Output the (X, Y) coordinate of the center of the cell containing the given text.  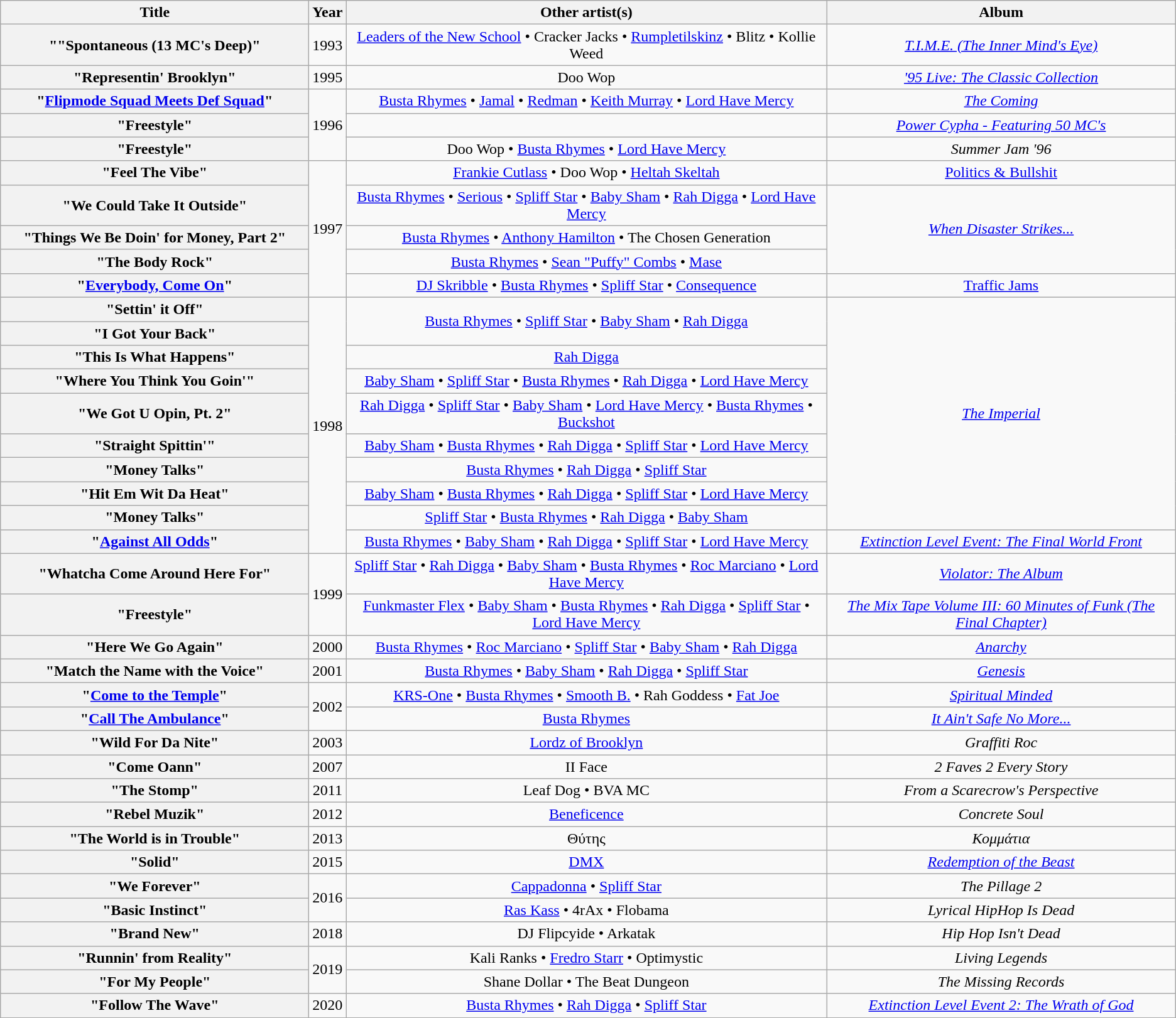
Busta Rhymes • Roc Marciano • Spliff Star • Baby Sham • Rah Digga (587, 647)
""Spontaneous (13 MC's Deep)" (155, 45)
Leaders of the New School • Cracker Jacks • Rumpletilskinz • Blitz • Kollie Weed (587, 45)
Κομμάτια (1001, 838)
Baby Sham • Spliff Star • Busta Rhymes • Rah Digga • Lord Have Mercy (587, 381)
Hip Hop Isn't Dead (1001, 934)
Other artist(s) (587, 13)
Spliff Star • Rah Digga • Baby Sham • Busta Rhymes • Roc Marciano • Lord Have Mercy (587, 574)
"The Stomp" (155, 791)
1999 (328, 594)
Genesis (1001, 671)
Year (328, 13)
1996 (328, 125)
Busta Rhymes • Baby Sham • Rah Digga • Spliff Star • Lord Have Mercy (587, 541)
Violator: The Album (1001, 574)
From a Scarecrow's Perspective (1001, 791)
2002 (328, 707)
"Against All Odds" (155, 541)
Busta Rhymes • Sean "Puffy" Combs • Mase (587, 261)
Frankie Cutlass • Doo Wop • Heltah Skeltah (587, 173)
Title (155, 13)
Funkmaster Flex • Baby Sham • Busta Rhymes • Rah Digga • Spliff Star • Lord Have Mercy (587, 614)
"Runnin' from Reality" (155, 958)
2018 (328, 934)
1998 (328, 425)
Busta Rhymes • Jamal • Redman • Keith Murray • Lord Have Mercy (587, 101)
Doo Wop (587, 77)
"Representin' Brooklyn" (155, 77)
DMX (587, 862)
1997 (328, 229)
Living Legends (1001, 958)
The Mix Tape Volume III: 60 Minutes of Funk (The Final Chapter) (1001, 614)
"Here We Go Again" (155, 647)
"Come to the Temple" (155, 695)
2020 (328, 1005)
"Wild For Da Nite" (155, 742)
Busta Rhymes • Anthony Hamilton • The Chosen Generation (587, 237)
"The World is in Trouble" (155, 838)
Leaf Dog • BVA MC (587, 791)
Power Cypha - Featuring 50 MC's (1001, 125)
2013 (328, 838)
Redemption of the Beast (1001, 862)
2016 (328, 898)
"The Body Rock" (155, 261)
"Basic Instinct" (155, 910)
2001 (328, 671)
When Disaster Strikes... (1001, 229)
Concrete Soul (1001, 815)
Summer Jam '96 (1001, 149)
'95 Live: The Classic Collection (1001, 77)
Rah Digga (587, 357)
Album (1001, 13)
II Face (587, 767)
2015 (328, 862)
Politics & Bullshit (1001, 173)
Spiritual Minded (1001, 695)
Extinction Level Event: The Final World Front (1001, 541)
"Whatcha Come Around Here For" (155, 574)
T.I.M.E. (The Inner Mind's Eye) (1001, 45)
"Rebel Muzik" (155, 815)
KRS-One • Busta Rhymes • Smooth B. • Rah Goddess • Fat Joe (587, 695)
"Match the Name with the Voice" (155, 671)
2012 (328, 815)
Graffiti Roc (1001, 742)
2 Faves 2 Every Story (1001, 767)
The Missing Records (1001, 982)
"Hit Em Wit Da Heat" (155, 494)
The Imperial (1001, 413)
"Brand New" (155, 934)
"Follow The Wave" (155, 1005)
"For My People" (155, 982)
The Coming (1001, 101)
Traffic Jams (1001, 285)
Kali Ranks • Fredro Starr • Optimystic (587, 958)
The Pillage 2 (1001, 886)
"Feel The Vibe" (155, 173)
Busta Rhymes • Spliff Star • Baby Sham • Rah Digga (587, 321)
Shane Dollar • The Beat Dungeon (587, 982)
"Things We Be Doin' for Money, Part 2" (155, 237)
"Solid" (155, 862)
"Straight Spittin'" (155, 446)
DJ Flipcyide • Arkatak (587, 934)
Spliff Star • Busta Rhymes • Rah Digga • Baby Sham (587, 517)
Busta Rhymes (587, 718)
"I Got Your Back" (155, 333)
"Flipmode Squad Meets Def Squad" (155, 101)
Θύτης (587, 838)
"Where You Think You Goin'" (155, 381)
"We Got U Opin, Pt. 2" (155, 413)
"Settin' it Off" (155, 309)
"Everybody, Come On" (155, 285)
2019 (328, 970)
It Ain't Safe No More... (1001, 718)
Extinction Level Event 2: The Wrath of God (1001, 1005)
1995 (328, 77)
Doo Wop • Busta Rhymes • Lord Have Mercy (587, 149)
"Come Oann" (155, 767)
DJ Skribble • Busta Rhymes • Spliff Star • Consequence (587, 285)
1993 (328, 45)
2000 (328, 647)
"We Could Take It Outside" (155, 205)
Cappadonna • Spliff Star (587, 886)
2011 (328, 791)
"This Is What Happens" (155, 357)
"Call The Ambulance" (155, 718)
Busta Rhymes • Baby Sham • Rah Digga • Spliff Star (587, 671)
2007 (328, 767)
Lyrical HipHop Is Dead (1001, 910)
"We Forever" (155, 886)
2003 (328, 742)
Beneficence (587, 815)
Rah Digga • Spliff Star • Baby Sham • Lord Have Mercy • Busta Rhymes • Buckshot (587, 413)
Ras Kass • 4rAx • Flobama (587, 910)
Anarchy (1001, 647)
Lordz of Brooklyn (587, 742)
Busta Rhymes • Serious • Spliff Star • Baby Sham • Rah Digga • Lord Have Mercy (587, 205)
